Capture the cell that displays the provided text and extract its (X, Y) central coordinate. 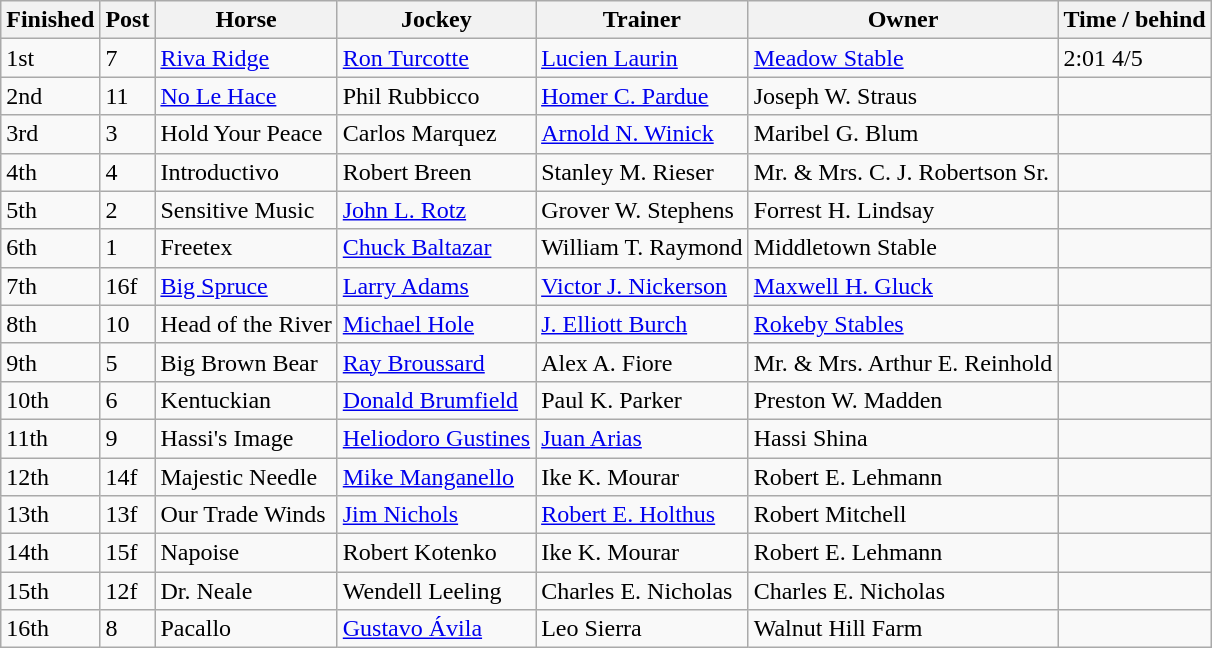
Ray Broussard (436, 362)
13th (50, 515)
Napoise (246, 553)
Preston W. Madden (903, 400)
Lucien Laurin (642, 58)
Dr. Neale (246, 591)
Wendell Leeling (436, 591)
Sensitive Music (246, 210)
7th (50, 286)
16th (50, 629)
11 (128, 96)
Donald Brumfield (436, 400)
Heliodoro Gustines (436, 438)
Hassi's Image (246, 438)
Riva Ridge (246, 58)
6th (50, 248)
Paul K. Parker (642, 400)
1 (128, 248)
Maribel G. Blum (903, 134)
15f (128, 553)
Walnut Hill Farm (903, 629)
12f (128, 591)
Ron Turcotte (436, 58)
Mike Manganello (436, 477)
14f (128, 477)
Robert Kotenko (436, 553)
8 (128, 629)
Juan Arias (642, 438)
Introductivo (246, 172)
Victor J. Nickerson (642, 286)
Robert Mitchell (903, 515)
Big Spruce (246, 286)
Post (128, 20)
3 (128, 134)
Our Trade Winds (246, 515)
Gustavo Ávila (436, 629)
Larry Adams (436, 286)
Rokeby Stables (903, 324)
J. Elliott Burch (642, 324)
Jim Nichols (436, 515)
4th (50, 172)
Mr. & Mrs. Arthur E. Reinhold (903, 362)
Horse (246, 20)
Homer C. Pardue (642, 96)
Chuck Baltazar (436, 248)
Jockey (436, 20)
Freetex (246, 248)
Grover W. Stephens (642, 210)
15th (50, 591)
Head of the River (246, 324)
7 (128, 58)
10 (128, 324)
Mr. & Mrs. C. J. Robertson Sr. (903, 172)
Meadow Stable (903, 58)
Leo Sierra (642, 629)
Owner (903, 20)
Pacallo (246, 629)
Stanley M. Rieser (642, 172)
Finished (50, 20)
Carlos Marquez (436, 134)
Middletown Stable (903, 248)
11th (50, 438)
9th (50, 362)
14th (50, 553)
2:01 4/5 (1134, 58)
5th (50, 210)
9 (128, 438)
No Le Hace (246, 96)
2nd (50, 96)
Arnold N. Winick (642, 134)
2 (128, 210)
8th (50, 324)
John L. Rotz (436, 210)
12th (50, 477)
16f (128, 286)
1st (50, 58)
5 (128, 362)
Joseph W. Straus (903, 96)
Robert E. Holthus (642, 515)
Time / behind (1134, 20)
Robert Breen (436, 172)
Trainer (642, 20)
Michael Hole (436, 324)
6 (128, 400)
Alex A. Fiore (642, 362)
Hold Your Peace (246, 134)
Big Brown Bear (246, 362)
William T. Raymond (642, 248)
Hassi Shina (903, 438)
3rd (50, 134)
Majestic Needle (246, 477)
Forrest H. Lindsay (903, 210)
10th (50, 400)
4 (128, 172)
13f (128, 515)
Phil Rubbicco (436, 96)
Kentuckian (246, 400)
Maxwell H. Gluck (903, 286)
